Extract the (x, y) coordinate from the center of the cell holding the provided text.  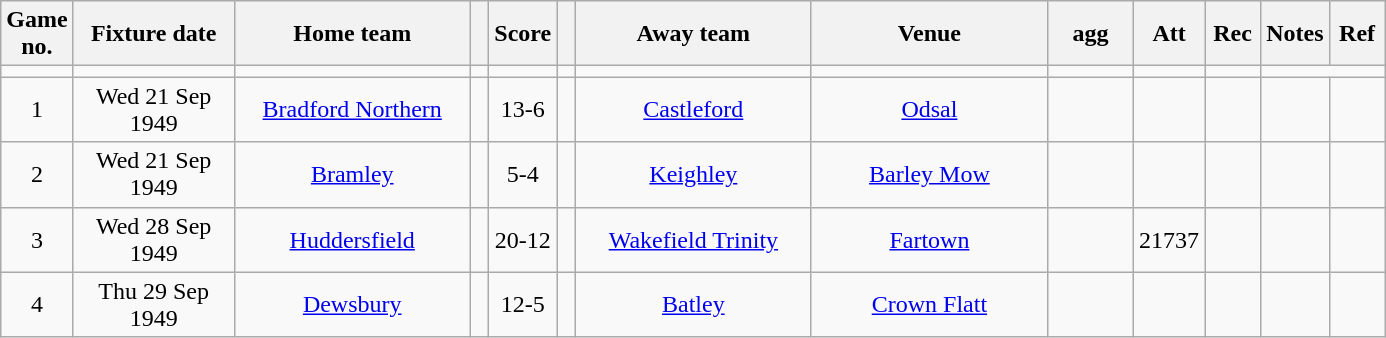
Castleford (693, 110)
5-4 (523, 174)
Huddersfield (352, 240)
3 (37, 240)
Keighley (693, 174)
Dewsbury (352, 304)
13-6 (523, 110)
1 (37, 110)
Bradford Northern (352, 110)
21737 (1170, 240)
agg (1090, 34)
Bramley (352, 174)
Barley Mow (929, 174)
Fixture date (154, 34)
Wakefield Trinity (693, 240)
Notes (1295, 34)
Thu 29 Sep 1949 (154, 304)
Batley (693, 304)
2 (37, 174)
Att (1170, 34)
Odsal (929, 110)
Wed 28 Sep 1949 (154, 240)
Home team (352, 34)
Game no. (37, 34)
Venue (929, 34)
Rec (1233, 34)
Fartown (929, 240)
Away team (693, 34)
4 (37, 304)
12-5 (523, 304)
Ref (1357, 34)
Score (523, 34)
20-12 (523, 240)
Crown Flatt (929, 304)
